Provide the (x, y) coordinate of the cell's center where the given text is located.  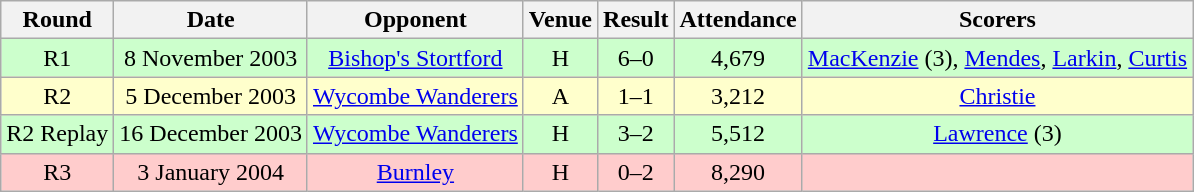
Date (211, 20)
Venue (560, 20)
16 December 2003 (211, 134)
Attendance (738, 20)
Lawrence (3) (997, 134)
8,290 (738, 172)
4,679 (738, 58)
Burnley (415, 172)
5 December 2003 (211, 96)
5,512 (738, 134)
3 January 2004 (211, 172)
1–1 (636, 96)
3,212 (738, 96)
6–0 (636, 58)
R1 (58, 58)
Opponent (415, 20)
MacKenzie (3), Mendes, Larkin, Curtis (997, 58)
Result (636, 20)
Christie (997, 96)
R2 (58, 96)
3–2 (636, 134)
0–2 (636, 172)
A (560, 96)
R2 Replay (58, 134)
Round (58, 20)
Scorers (997, 20)
R3 (58, 172)
Bishop's Stortford (415, 58)
8 November 2003 (211, 58)
